Return the [X, Y] coordinate for the center point of the cell that contains the specified text.  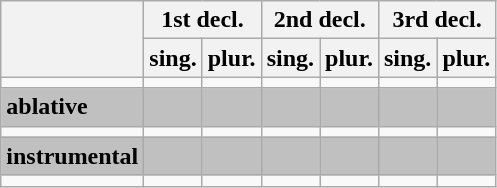
3rd decl. [436, 20]
instrumental [72, 156]
2nd decl. [320, 20]
1st decl. [202, 20]
ablative [72, 107]
